Locate the cell with the specified text and output its [X, Y] center coordinate. 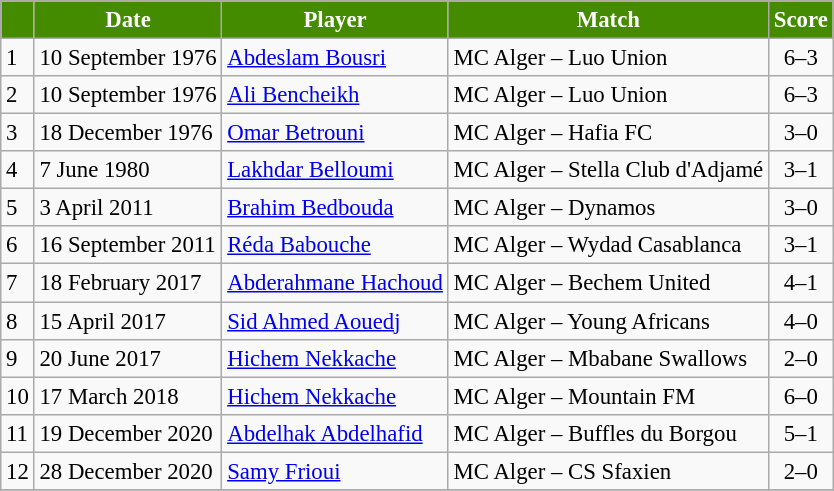
5–1 [802, 433]
12 [18, 471]
MC Alger – Stella Club d'Adjamé [608, 170]
MC Alger – Hafia FC [608, 133]
MC Alger – Mbabane Swallows [608, 358]
MC Alger – Dynamos [608, 208]
4–1 [802, 283]
3 [18, 133]
15 April 2017 [128, 321]
MC Alger – Bechem United [608, 283]
MC Alger – CS Sfaxien [608, 471]
7 [18, 283]
8 [18, 321]
Player [335, 20]
Score [802, 20]
MC Alger – Buffles du Borgou [608, 433]
Match [608, 20]
MC Alger – Mountain FM [608, 396]
Ali Bencheikh [335, 95]
Omar Betrouni [335, 133]
10 [18, 396]
9 [18, 358]
Samy Frioui [335, 471]
Abderahmane Hachoud [335, 283]
Abdeslam Bousri [335, 58]
4–0 [802, 321]
MC Alger – Young Africans [608, 321]
4 [18, 170]
Sid Ahmed Aouedj [335, 321]
5 [18, 208]
16 September 2011 [128, 245]
1 [18, 58]
Réda Babouche [335, 245]
20 June 2017 [128, 358]
28 December 2020 [128, 471]
18 February 2017 [128, 283]
2 [18, 95]
7 June 1980 [128, 170]
Abdelhak Abdelhafid [335, 433]
11 [18, 433]
18 December 1976 [128, 133]
17 March 2018 [128, 396]
Brahim Bedbouda [335, 208]
19 December 2020 [128, 433]
Lakhdar Belloumi [335, 170]
Date [128, 20]
MC Alger – Wydad Casablanca [608, 245]
6 [18, 245]
6–0 [802, 396]
3 April 2011 [128, 208]
